Capture the cell that displays the provided text and extract its (X, Y) central coordinate. 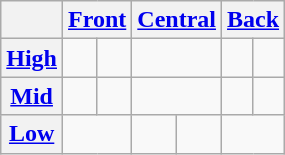
Front (98, 20)
High (32, 58)
Mid (32, 96)
Back (254, 20)
Central (177, 20)
Low (32, 134)
